Identify which cell holds the provided text, then report its (x, y) central coordinate. 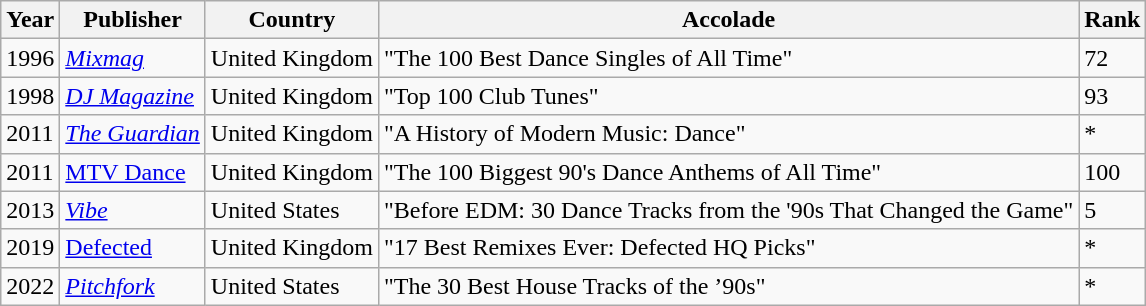
100 (1112, 172)
1996 (30, 58)
DJ Magazine (133, 96)
Accolade (728, 20)
Pitchfork (133, 286)
"A History of Modern Music: Dance" (728, 134)
The Guardian (133, 134)
Rank (1112, 20)
"The 100 Best Dance Singles of All Time" (728, 58)
2019 (30, 248)
"Top 100 Club Tunes" (728, 96)
72 (1112, 58)
2013 (30, 210)
"17 Best Remixes Ever: Defected HQ Picks" (728, 248)
MTV Dance (133, 172)
1998 (30, 96)
Defected (133, 248)
2022 (30, 286)
Mixmag (133, 58)
93 (1112, 96)
"The 100 Biggest 90's Dance Anthems of All Time" (728, 172)
"Before EDM: 30 Dance Tracks from the '90s That Changed the Game" (728, 210)
"The 30 Best House Tracks of the ’90s" (728, 286)
5 (1112, 210)
Year (30, 20)
Country (292, 20)
Vibe (133, 210)
Publisher (133, 20)
